Find where the given text appears and provide that cell's center as [x, y] coordinate. 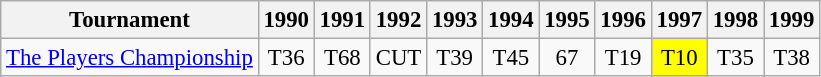
T19 [623, 58]
1990 [286, 20]
T45 [511, 58]
T38 [792, 58]
T36 [286, 58]
1991 [342, 20]
The Players Championship [130, 58]
1997 [679, 20]
1999 [792, 20]
1994 [511, 20]
T68 [342, 58]
1996 [623, 20]
1992 [398, 20]
CUT [398, 58]
67 [567, 58]
T39 [455, 58]
Tournament [130, 20]
T35 [735, 58]
1995 [567, 20]
1998 [735, 20]
T10 [679, 58]
1993 [455, 20]
